Extract the (x, y) coordinate from the center of the cell holding the provided text.  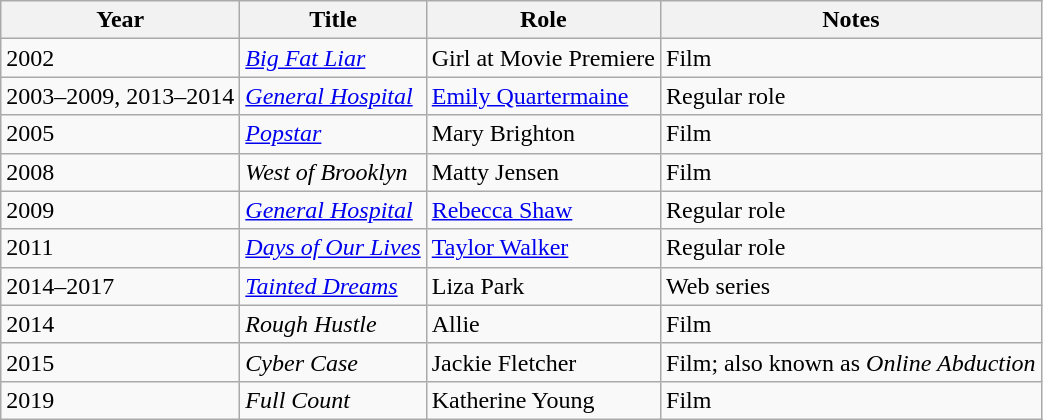
Year (120, 20)
2019 (120, 400)
West of Brooklyn (333, 172)
2008 (120, 172)
2002 (120, 58)
2009 (120, 210)
Allie (543, 324)
Matty Jensen (543, 172)
2003–2009, 2013–2014 (120, 96)
Rebecca Shaw (543, 210)
Film; also known as Online Abduction (852, 362)
Katherine Young (543, 400)
Jackie Fletcher (543, 362)
Emily Quartermaine (543, 96)
2014 (120, 324)
2014–2017 (120, 286)
Mary Brighton (543, 134)
Notes (852, 20)
Title (333, 20)
Web series (852, 286)
2015 (120, 362)
Liza Park (543, 286)
Big Fat Liar (333, 58)
Days of Our Lives (333, 248)
Cyber Case (333, 362)
Tainted Dreams (333, 286)
Popstar (333, 134)
Rough Hustle (333, 324)
2005 (120, 134)
Girl at Movie Premiere (543, 58)
Role (543, 20)
Taylor Walker (543, 248)
2011 (120, 248)
Full Count (333, 400)
